Identify which cell holds the provided text, then report its (X, Y) central coordinate. 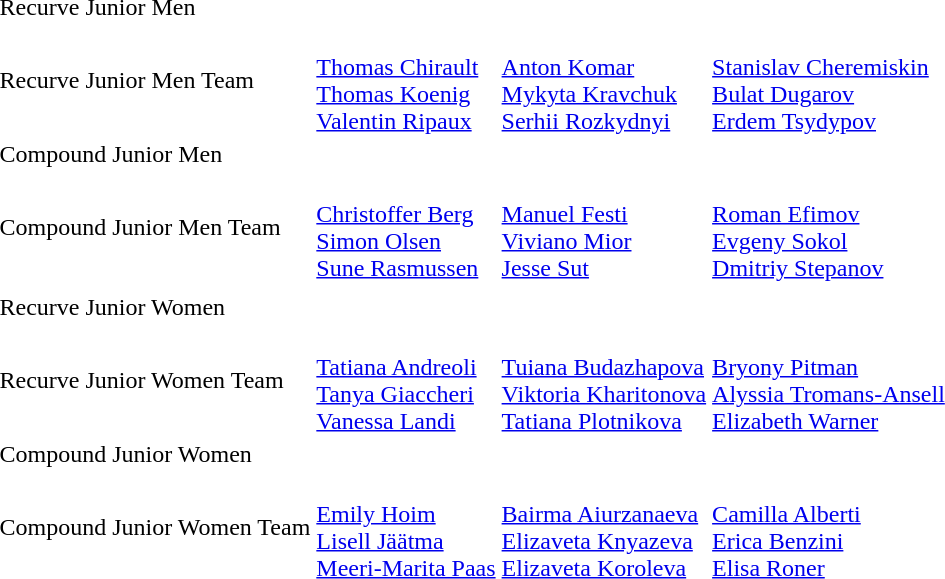
Tuiana BudazhapovaViktoria KharitonovaTatiana Plotnikova (604, 380)
Anton KomarMykyta KravchukSerhii Rozkydnyi (604, 80)
Tatiana AndreoliTanya GiaccheriVanessa Landi (406, 380)
Christoffer BergSimon OlsenSune Rasmussen (406, 228)
Manuel FestiViviano MiorJesse Sut (604, 228)
Thomas ChiraultThomas KoenigValentin Ripaux (406, 80)
